For the text-containing cell, return its midpoint in (x, y) coordinate format. 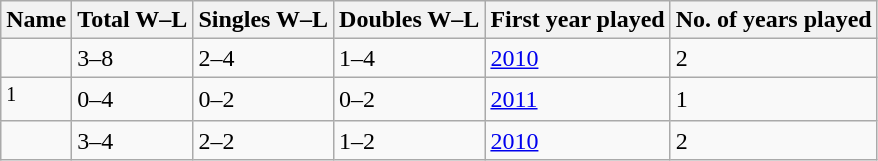
3–8 (132, 58)
2011 (578, 100)
No. of years played (774, 20)
Doubles W–L (410, 20)
0–4 (132, 100)
Total W–L (132, 20)
3–4 (132, 140)
First year played (578, 20)
Name (36, 20)
1–4 (410, 58)
1–2 (410, 140)
2–4 (264, 58)
Singles W–L (264, 20)
2–2 (264, 140)
